Scan for the cell matching the given text and deliver its (x, y) coordinate at center. 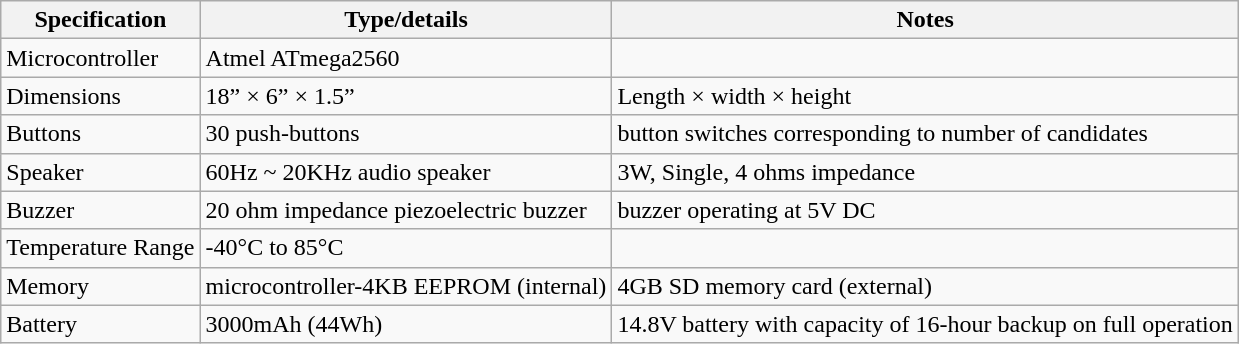
30 push-buttons (406, 134)
Microcontroller (100, 58)
microcontroller-4KB EEPROM (internal) (406, 286)
Specification (100, 20)
4GB SD memory card (external) (925, 286)
Memory (100, 286)
Length × width × height (925, 96)
Speaker (100, 172)
60Hz ~ 20KHz audio speaker (406, 172)
-40°C to 85°C (406, 248)
Buttons (100, 134)
Type/details (406, 20)
14.8V battery with capacity of 16-hour backup on full operation (925, 324)
Temperature Range (100, 248)
buzzer operating at 5V DC (925, 210)
18” × 6” × 1.5” (406, 96)
20 ohm impedance piezoelectric buzzer (406, 210)
button switches corresponding to number of candidates (925, 134)
3000mAh (44Wh) (406, 324)
Battery (100, 324)
3W, Single, 4 ohms impedance (925, 172)
Notes (925, 20)
Buzzer (100, 210)
Dimensions (100, 96)
Atmel ATmega2560 (406, 58)
